Capture the cell that displays the provided text and extract its (X, Y) central coordinate. 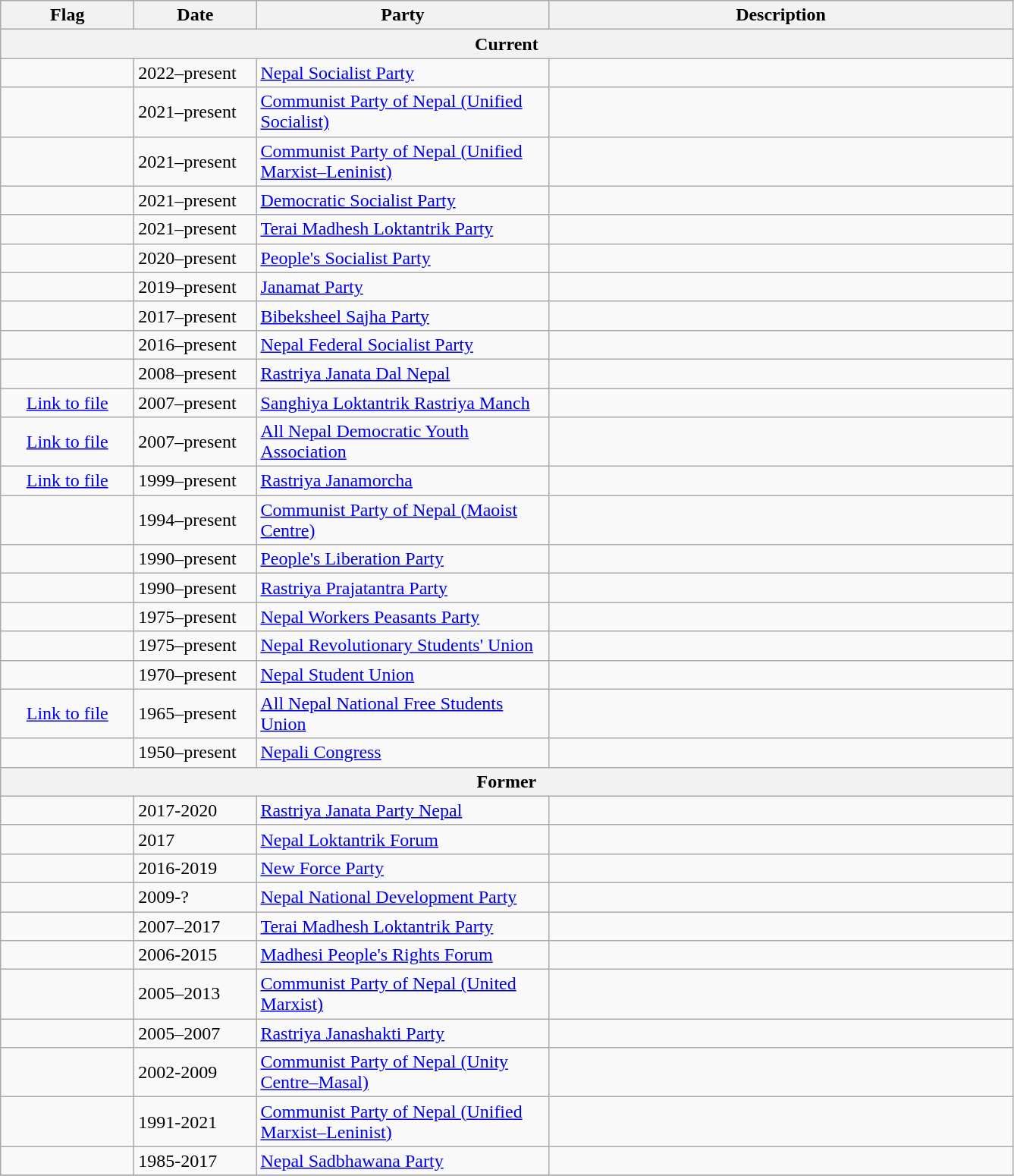
Nepal Workers Peasants Party (403, 617)
Communist Party of Nepal (United Marxist) (403, 994)
Party (403, 15)
1970–present (196, 674)
Date (196, 15)
Rastriya Janata Dal Nepal (403, 373)
1965–present (196, 713)
Janamat Party (403, 287)
Communist Party of Nepal (Maoist Centre) (403, 520)
2005–2013 (196, 994)
All Nepal Democratic Youth Association (403, 442)
2017-2020 (196, 810)
Rastriya Janamorcha (403, 481)
Communist Party of Nepal (Unity Centre–Masal) (403, 1073)
Flag (67, 15)
1991-2021 (196, 1121)
People's Socialist Party (403, 258)
1994–present (196, 520)
1985-2017 (196, 1161)
Nepali Congress (403, 753)
Bibeksheel Sajha Party (403, 316)
2007–2017 (196, 926)
2017 (196, 839)
2017–present (196, 316)
Madhesi People's Rights Forum (403, 955)
Current (507, 44)
Former (507, 781)
Rastriya Prajatantra Party (403, 588)
Nepal Loktantrik Forum (403, 839)
People's Liberation Party (403, 559)
2006-2015 (196, 955)
2020–present (196, 258)
2008–present (196, 373)
2005–2007 (196, 1033)
Nepal Revolutionary Students' Union (403, 646)
Communist Party of Nepal (Unified Socialist) (403, 112)
Rastriya Janashakti Party (403, 1033)
Rastriya Janata Party Nepal (403, 810)
Nepal Sadbhawana Party (403, 1161)
2009-? (196, 897)
Nepal National Development Party (403, 897)
1999–present (196, 481)
Democratic Socialist Party (403, 200)
1950–present (196, 753)
Nepal Student Union (403, 674)
2016–present (196, 344)
2002-2009 (196, 1073)
2016-2019 (196, 868)
New Force Party (403, 868)
2022–present (196, 73)
Nepal Socialist Party (403, 73)
Nepal Federal Socialist Party (403, 344)
Description (781, 15)
Sanghiya Loktantrik Rastriya Manch (403, 403)
All Nepal National Free Students Union (403, 713)
2019–present (196, 287)
